Search for the cell housing the specified text and yield its [X, Y] center coordinate. 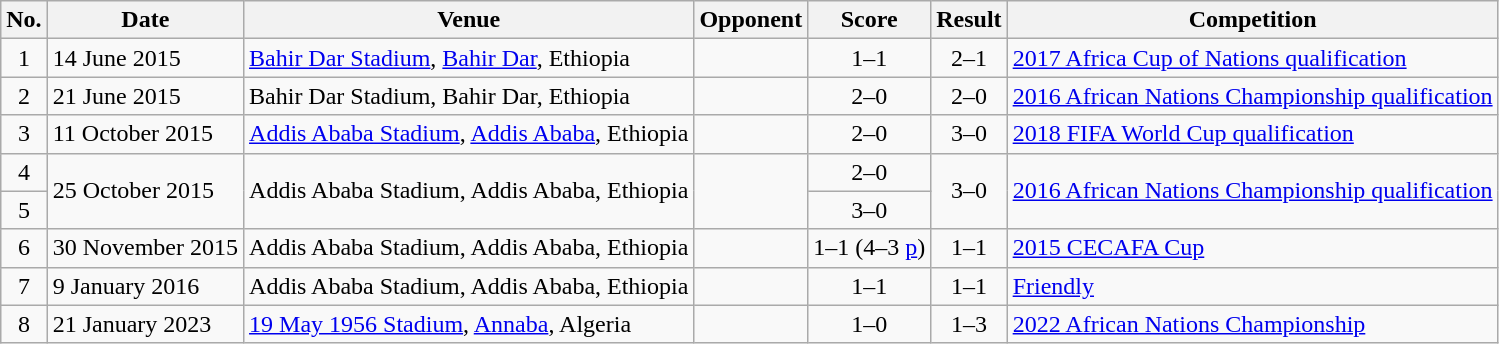
Date [145, 20]
1 [24, 58]
25 October 2015 [145, 191]
Score [870, 20]
2015 CECAFA Cup [1252, 248]
2022 African Nations Championship [1252, 324]
11 October 2015 [145, 134]
30 November 2015 [145, 248]
6 [24, 248]
Competition [1252, 20]
Friendly [1252, 286]
2–1 [969, 58]
Opponent [751, 20]
1–0 [870, 324]
21 January 2023 [145, 324]
No. [24, 20]
3 [24, 134]
21 June 2015 [145, 96]
1–3 [969, 324]
2017 Africa Cup of Nations qualification [1252, 58]
Result [969, 20]
5 [24, 210]
1–1 (4–3 p) [870, 248]
4 [24, 172]
2 [24, 96]
19 May 1956 Stadium, Annaba, Algeria [469, 324]
8 [24, 324]
14 June 2015 [145, 58]
7 [24, 286]
9 January 2016 [145, 286]
2018 FIFA World Cup qualification [1252, 134]
Venue [469, 20]
